Provide the (x, y) coordinate of the cell's center where the given text is located.  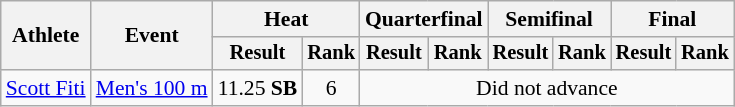
Did not advance (547, 88)
Final (672, 19)
11.25 SB (258, 88)
Event (152, 36)
Athlete (46, 36)
Men's 100 m (152, 88)
Semifinal (550, 19)
Quarterfinal (424, 19)
Heat (286, 19)
Scott Fiti (46, 88)
6 (331, 88)
